Capture the cell that displays the provided text and extract its (X, Y) central coordinate. 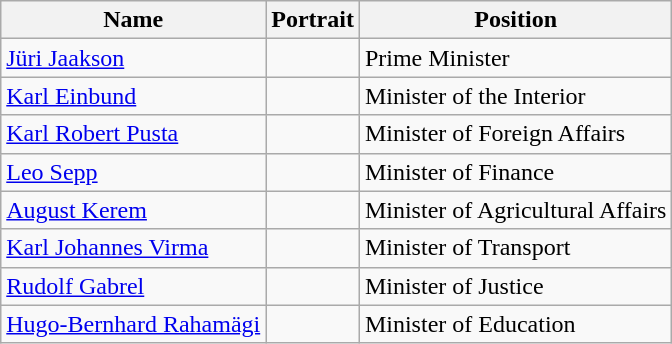
Jüri Jaakson (134, 58)
Minister of Agricultural Affairs (516, 210)
Leo Sepp (134, 172)
Minister of Foreign Affairs (516, 134)
August Kerem (134, 210)
Prime Minister (516, 58)
Name (134, 20)
Minister of Finance (516, 172)
Rudolf Gabrel (134, 286)
Karl Einbund (134, 96)
Karl Robert Pusta (134, 134)
Karl Johannes Virma (134, 248)
Hugo-Bernhard Rahamägi (134, 324)
Minister of the Interior (516, 96)
Minister of Justice (516, 286)
Minister of Transport (516, 248)
Portrait (313, 20)
Minister of Education (516, 324)
Position (516, 20)
